For the text-containing cell, return its midpoint in [x, y] coordinate format. 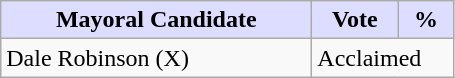
Dale Robinson (X) [156, 58]
% [426, 20]
Mayoral Candidate [156, 20]
Acclaimed [383, 58]
Vote [355, 20]
